Pinpoint the cell where the given text exists, returning its (x, y) midpoint coordinate. 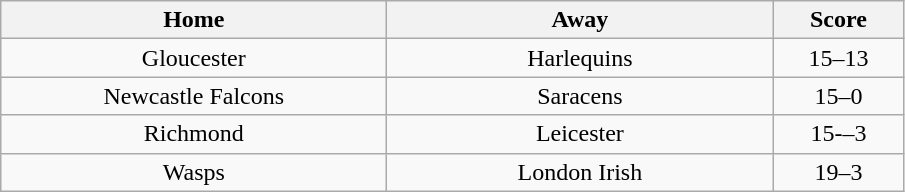
Harlequins (580, 58)
London Irish (580, 172)
Home (194, 20)
Newcastle Falcons (194, 96)
Leicester (580, 134)
Score (838, 20)
Richmond (194, 134)
Away (580, 20)
15–0 (838, 96)
15–13 (838, 58)
19–3 (838, 172)
Wasps (194, 172)
Saracens (580, 96)
Gloucester (194, 58)
15-–3 (838, 134)
